Scan for the cell matching the given text and deliver its (X, Y) coordinate at center. 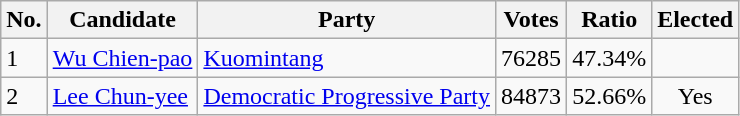
Elected (696, 20)
Ratio (610, 20)
Democratic Progressive Party (347, 96)
1 (24, 58)
Candidate (122, 20)
84873 (532, 96)
47.34% (610, 58)
No. (24, 20)
Wu Chien-pao (122, 58)
Votes (532, 20)
52.66% (610, 96)
76285 (532, 58)
Yes (696, 96)
2 (24, 96)
Lee Chun-yee (122, 96)
Kuomintang (347, 58)
Party (347, 20)
